Find where the given text appears and provide that cell's center as (X, Y) coordinate. 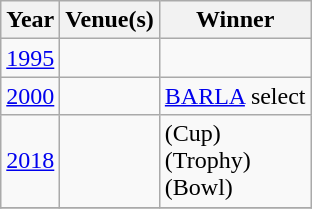
BARLA select (235, 96)
2018 (30, 161)
1995 (30, 58)
Winner (235, 20)
Venue(s) (110, 20)
Year (30, 20)
2000 (30, 96)
(Cup) (Trophy) (Bowl) (235, 161)
